Pinpoint the cell where the given text exists, returning its (X, Y) midpoint coordinate. 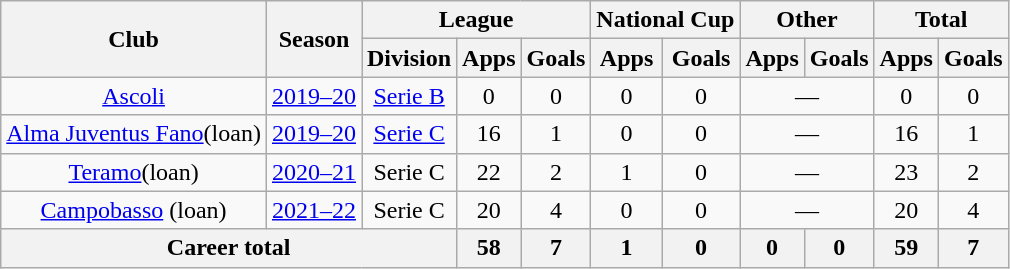
2021–22 (314, 210)
23 (906, 172)
National Cup (666, 20)
Serie B (410, 96)
Season (314, 39)
22 (489, 172)
58 (489, 248)
Total (941, 20)
Alma Juventus Fano(loan) (134, 134)
Club (134, 39)
Campobasso (loan) (134, 210)
59 (906, 248)
Career total (229, 248)
Other (807, 20)
Ascoli (134, 96)
Division (410, 58)
Teramo(loan) (134, 172)
2020–21 (314, 172)
League (476, 20)
